For the text-containing cell, return its midpoint in [X, Y] coordinate format. 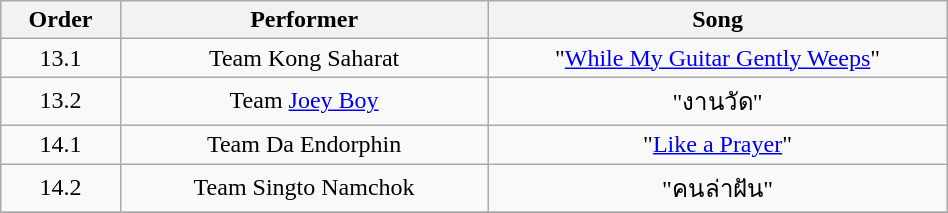
"While My Guitar Gently Weeps" [718, 58]
14.2 [61, 188]
Order [61, 20]
13.1 [61, 58]
"งานวัด" [718, 102]
Team Kong Saharat [304, 58]
Performer [304, 20]
13.2 [61, 102]
Team Singto Namchok [304, 188]
"คนล่าฝัน" [718, 188]
14.1 [61, 144]
"Like a Prayer" [718, 144]
Team Joey Boy [304, 102]
Song [718, 20]
Team Da Endorphin [304, 144]
